Provide the (x, y) coordinate of the cell's center where the given text is located.  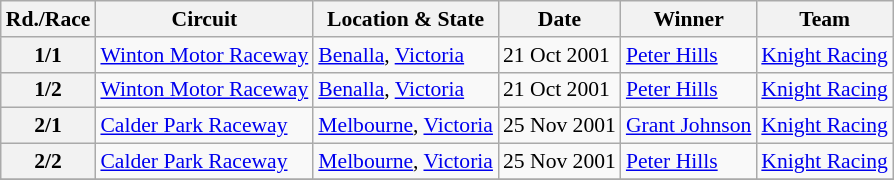
Grant Johnson (688, 126)
Date (560, 19)
Rd./Race (48, 19)
2/2 (48, 162)
Circuit (204, 19)
Team (824, 19)
1/1 (48, 55)
2/1 (48, 126)
Location & State (406, 19)
Winner (688, 19)
1/2 (48, 90)
